Scan for the cell matching the given text and deliver its (x, y) coordinate at center. 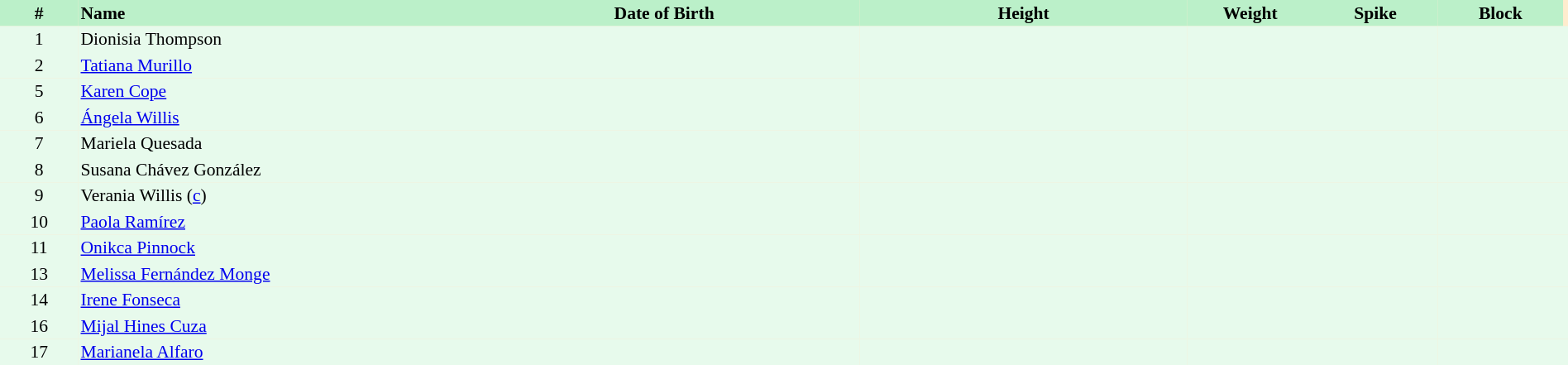
Verania Willis (c) (273, 195)
Ángela Willis (273, 118)
10 (39, 222)
Karen Cope (273, 91)
5 (39, 91)
# (39, 13)
8 (39, 170)
Susana Chávez González (273, 170)
Melissa Fernández Monge (273, 274)
Spike (1374, 13)
11 (39, 248)
Height (1024, 13)
Irene Fonseca (273, 300)
Date of Birth (664, 13)
6 (39, 118)
Mijal Hines Cuza (273, 326)
2 (39, 65)
13 (39, 274)
Mariela Quesada (273, 144)
9 (39, 195)
16 (39, 326)
Onikca Pinnock (273, 248)
14 (39, 300)
1 (39, 40)
Name (273, 13)
Paola Ramírez (273, 222)
Dionisia Thompson (273, 40)
Weight (1250, 13)
Block (1500, 13)
Tatiana Murillo (273, 65)
7 (39, 144)
